Output the [X, Y] coordinate of the center of the cell containing the given text.  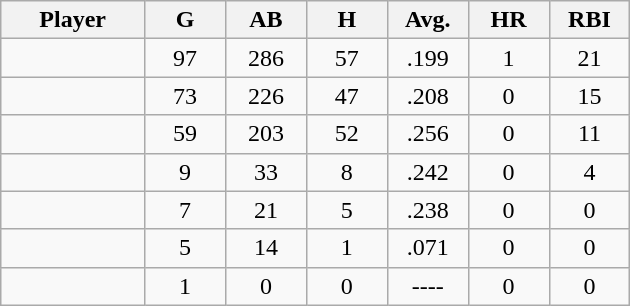
HR [508, 20]
.238 [428, 210]
Avg. [428, 20]
14 [266, 248]
.256 [428, 134]
97 [186, 58]
15 [590, 96]
.199 [428, 58]
52 [346, 134]
73 [186, 96]
4 [590, 172]
AB [266, 20]
33 [266, 172]
11 [590, 134]
9 [186, 172]
203 [266, 134]
57 [346, 58]
.071 [428, 248]
---- [428, 286]
47 [346, 96]
.242 [428, 172]
Player [73, 20]
RBI [590, 20]
G [186, 20]
286 [266, 58]
8 [346, 172]
59 [186, 134]
7 [186, 210]
H [346, 20]
.208 [428, 96]
226 [266, 96]
